Detect which cell encompasses the target text, then output its [X, Y] center coordinate. 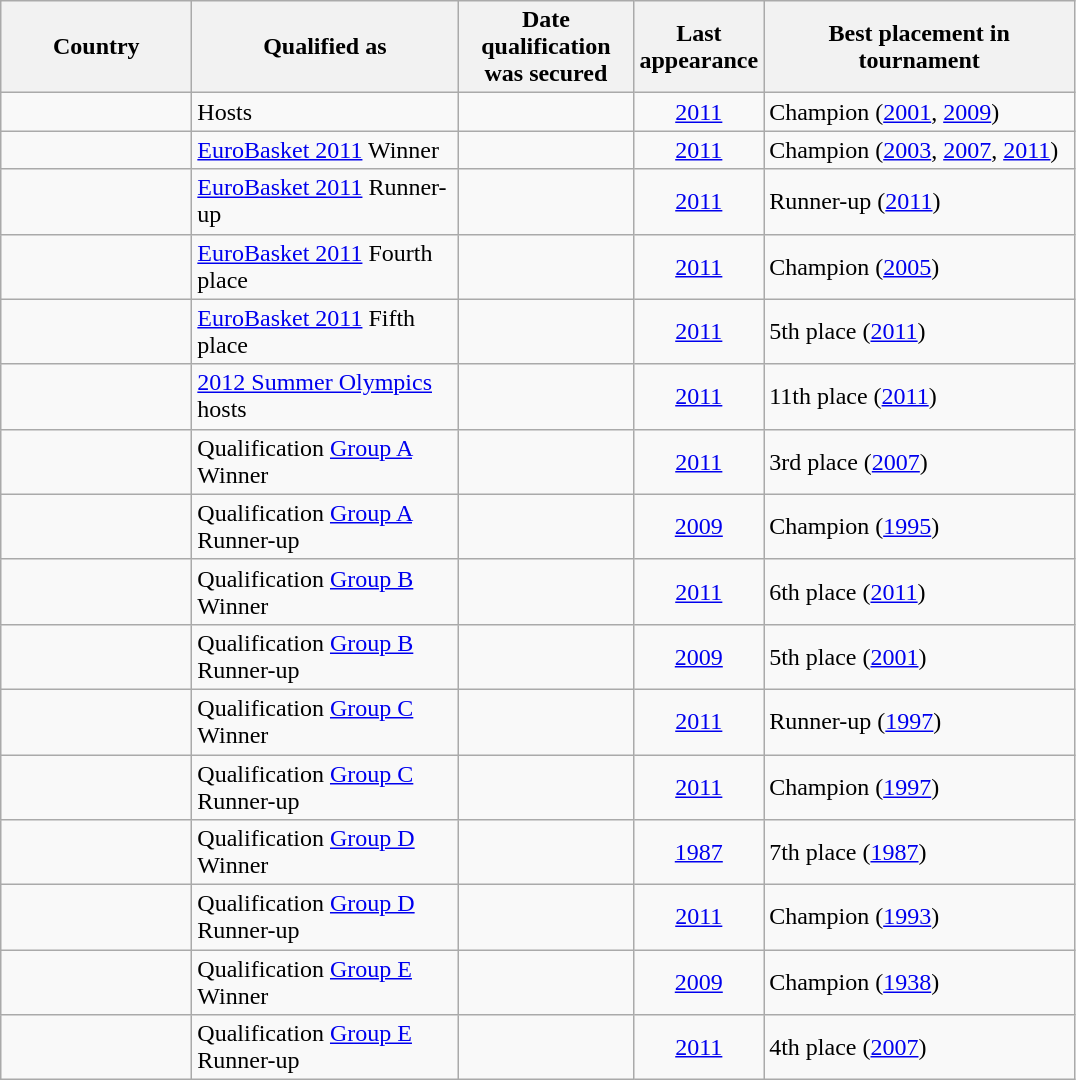
EuroBasket 2011 Fifth place [325, 332]
5th place (2001) [920, 656]
EuroBasket 2011 Runner-up [325, 202]
1987 [699, 852]
Runner-up (1997) [920, 722]
11th place (2011) [920, 396]
Last appearance [699, 47]
Champion (1993) [920, 918]
Qualification Group A Runner-up [325, 526]
Runner-up (2011) [920, 202]
Qualification Group D Winner [325, 852]
Champion (1995) [920, 526]
Qualification Group D Runner-up [325, 918]
Champion (2005) [920, 266]
Date qualification was secured [546, 47]
Qualification Group B Winner [325, 592]
EuroBasket 2011 Winner [325, 150]
Qualification Group B Runner-up [325, 656]
Hosts [325, 112]
Qualification Group C Winner [325, 722]
6th place (2011) [920, 592]
Champion (1938) [920, 982]
2012 Summer Olympics hosts [325, 396]
Country [96, 47]
Champion (2003, 2007, 2011) [920, 150]
7th place (1987) [920, 852]
Qualification Group E Winner [325, 982]
Champion (2001, 2009) [920, 112]
Qualification Group C Runner-up [325, 786]
4th place (2007) [920, 1048]
Qualification Group A Winner [325, 462]
Qualified as [325, 47]
5th place (2011) [920, 332]
3rd place (2007) [920, 462]
Qualification Group E Runner-up [325, 1048]
Champion (1997) [920, 786]
EuroBasket 2011 Fourth place [325, 266]
Best placement in tournament [920, 47]
